Identify which cell holds the provided text, then report its [x, y] central coordinate. 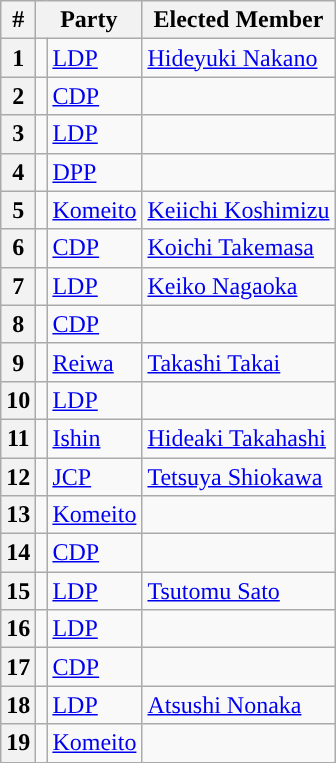
8 [18, 324]
Elected Member [238, 20]
Reiwa [94, 362]
Keiichi Koshimizu [238, 210]
18 [18, 705]
11 [18, 438]
7 [18, 286]
Party [89, 20]
JCP [94, 477]
2 [18, 96]
# [18, 20]
10 [18, 400]
16 [18, 629]
4 [18, 172]
17 [18, 667]
Ishin [94, 438]
5 [18, 210]
1 [18, 58]
Koichi Takemasa [238, 248]
6 [18, 248]
DPP [94, 172]
Hideaki Takahashi [238, 438]
Keiko Nagaoka [238, 286]
Takashi Takai [238, 362]
Atsushi Nonaka [238, 705]
12 [18, 477]
14 [18, 553]
19 [18, 743]
13 [18, 515]
9 [18, 362]
Tetsuya Shiokawa [238, 477]
3 [18, 134]
15 [18, 591]
Hideyuki Nakano [238, 58]
Tsutomu Sato [238, 591]
